Identify which cell holds the provided text, then report its (X, Y) central coordinate. 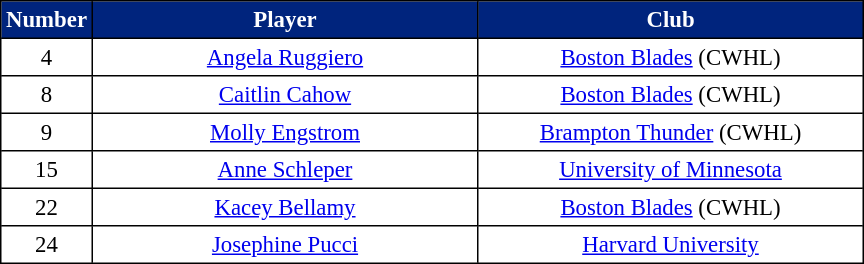
Club (671, 20)
Josephine Pucci (285, 245)
8 (47, 95)
Number (47, 20)
Harvard University (671, 245)
University of Minnesota (671, 170)
Molly Engstrom (285, 132)
9 (47, 132)
Anne Schleper (285, 170)
Angela Ruggiero (285, 57)
4 (47, 57)
Kacey Bellamy (285, 207)
15 (47, 170)
Caitlin Cahow (285, 95)
22 (47, 207)
24 (47, 245)
Brampton Thunder (CWHL) (671, 132)
Player (285, 20)
